Extract the [x, y] coordinate from the center of the cell holding the provided text.  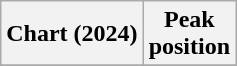
Chart (2024) [72, 34]
Peakposition [189, 34]
